Return [x, y] of the center of cell containing provided text 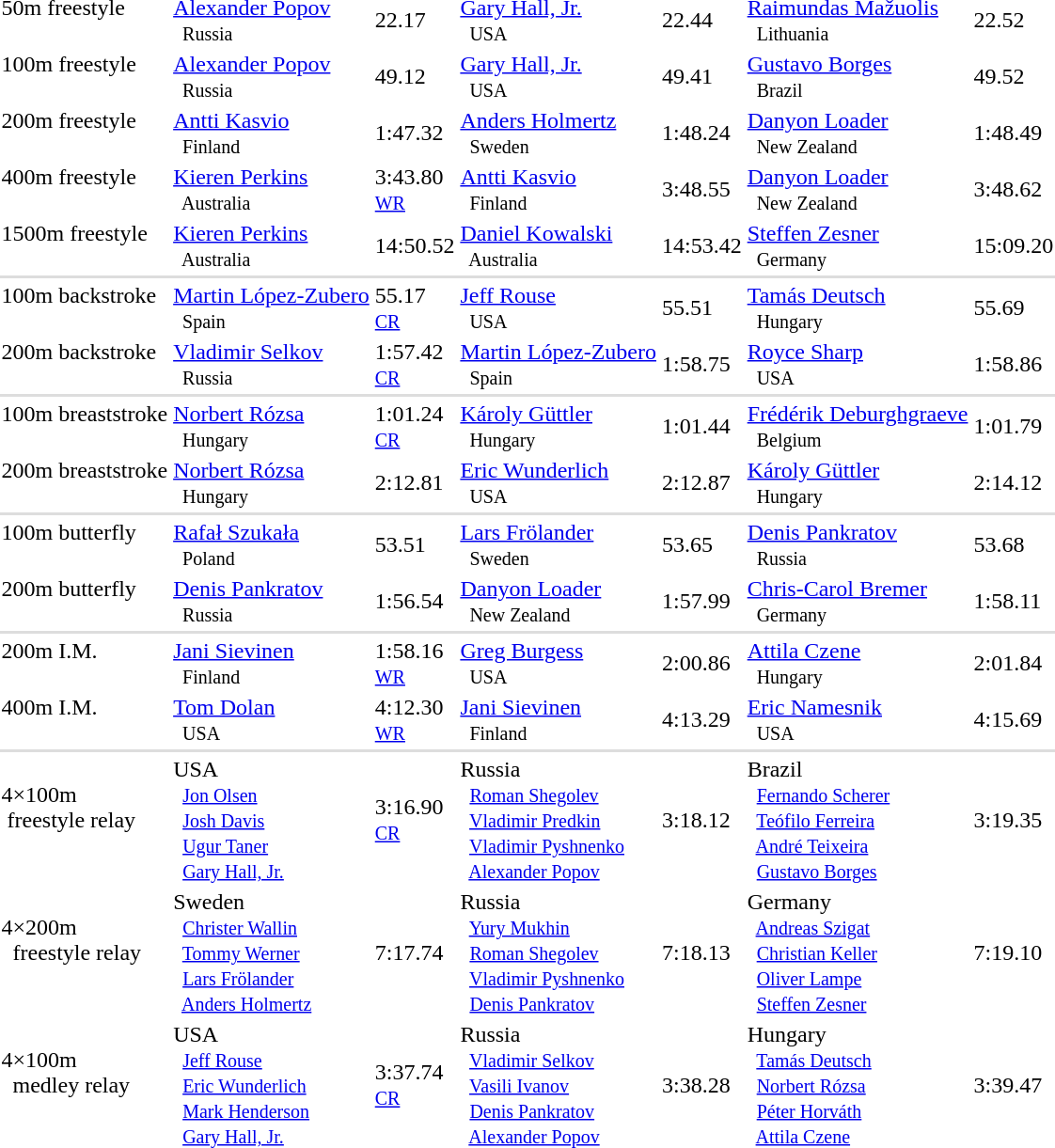
1:57.99 [701, 602]
1:58.16 WR [415, 664]
14:53.42 [701, 246]
4×100m freestyle relay [85, 820]
Tom Dolan USA [272, 720]
7:17.74 [415, 952]
1:47.32 [415, 134]
Russia Roman Shegolev Vladimir Predkin Vladimir Pyshnenko Alexander Popov [559, 820]
2:12.87 [701, 483]
2:01.84 [1014, 664]
Brazil Fernando Scherer Teófilo Ferreira André Teixeira Gustavo Borges [858, 820]
4:12.30 WR [415, 720]
Germany Andreas Szigat Christian Keller Oliver Lampe Steffen Zesner [858, 952]
49.41 [701, 77]
1:48.49 [1014, 134]
200m freestyle [85, 134]
2:14.12 [1014, 483]
49.12 [415, 77]
Chris-Carol Bremer Germany [858, 602]
1500m freestyle [85, 246]
4:15.69 [1014, 720]
4×200m freestyle relay [85, 952]
Eric Wunderlich USA [559, 483]
Sweden Christer Wallin Tommy Werner Lars Frölander Anders Holmertz [272, 952]
Lars Frölander Sweden [559, 545]
3:18.12 [701, 820]
Attila Czene Hungary [858, 664]
14:50.52 [415, 246]
55.17 CR [415, 308]
100m breaststroke [85, 427]
1:58.11 [1014, 602]
7:18.13 [701, 952]
53.68 [1014, 545]
1:01.24 CR [415, 427]
1:58.86 [1014, 365]
Eric Namesnik USA [858, 720]
53.65 [701, 545]
3:43.80 WR [415, 190]
53.51 [415, 545]
Frédérik Deburghgraeve Belgium [858, 427]
400m freestyle [85, 190]
200m butterfly [85, 602]
Russia Yury Mukhin Roman Shegolev Vladimir Pyshnenko Denis Pankratov [559, 952]
1:58.75 [701, 365]
3:48.62 [1014, 190]
2:12.81 [415, 483]
2:00.86 [701, 664]
1:57.42 CR [415, 365]
Anders Holmertz Sweden [559, 134]
55.51 [701, 308]
3:16.90 CR [415, 820]
Daniel Kowalski Australia [559, 246]
Alexander Popov Russia [272, 77]
15:09.20 [1014, 246]
1:56.54 [415, 602]
Royce Sharp USA [858, 365]
Rafał Szukała Poland [272, 545]
Gustavo Borges Brazil [858, 77]
7:19.10 [1014, 952]
100m butterfly [85, 545]
3:48.55 [701, 190]
200m I.M. [85, 664]
200m breaststroke [85, 483]
55.69 [1014, 308]
3:19.35 [1014, 820]
1:48.24 [701, 134]
100m freestyle [85, 77]
49.52 [1014, 77]
Vladimir Selkov Russia [272, 365]
400m I.M. [85, 720]
Gary Hall, Jr. USA [559, 77]
Steffen Zesner Germany [858, 246]
1:01.44 [701, 427]
4:13.29 [701, 720]
Tamás Deutsch Hungary [858, 308]
200m backstroke [85, 365]
100m backstroke [85, 308]
USA Jon Olsen Josh Davis Ugur Taner Gary Hall, Jr. [272, 820]
Jeff Rouse USA [559, 308]
Greg Burgess USA [559, 664]
1:01.79 [1014, 427]
